Locate the cell with the specified text and output its [x, y] center coordinate. 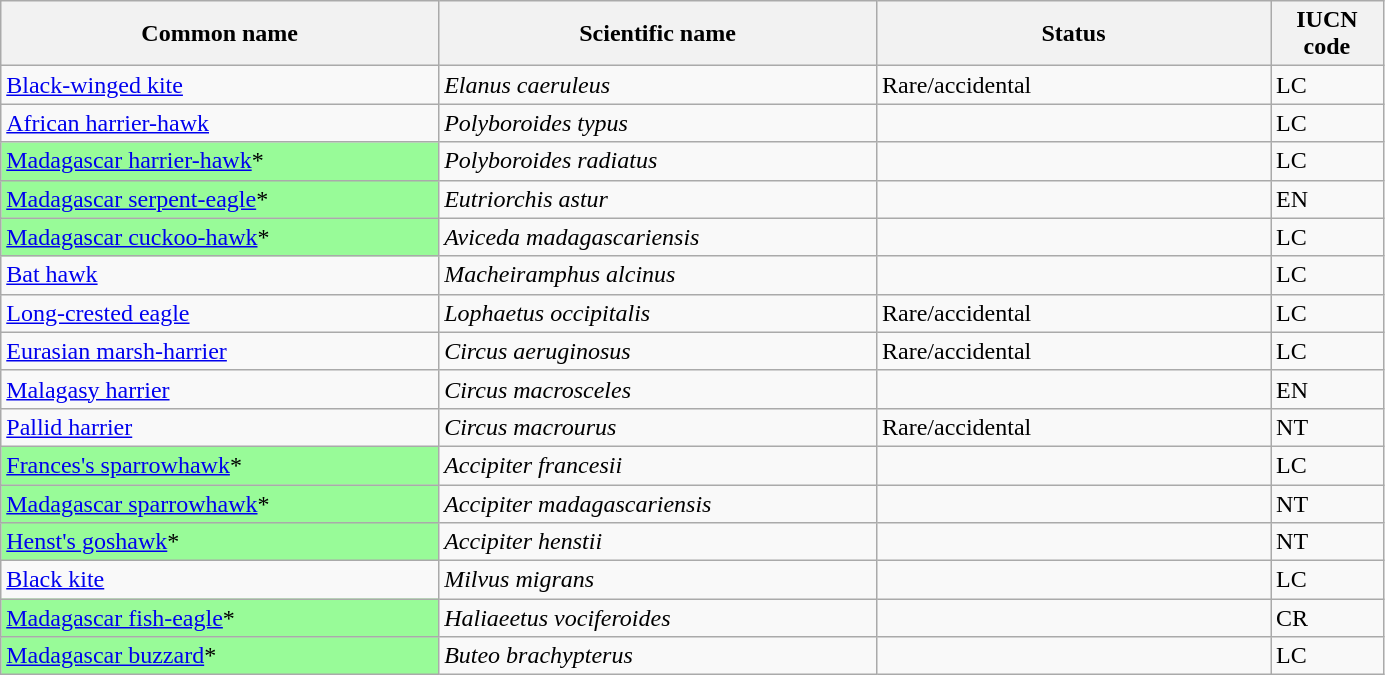
IUCN code [1328, 34]
Polyboroides radiatus [658, 161]
Long-crested eagle [220, 313]
Frances's sparrowhawk* [220, 465]
Common name [220, 34]
Bat hawk [220, 275]
Scientific name [658, 34]
Milvus migrans [658, 580]
Circus macrosceles [658, 389]
Henst's goshawk* [220, 542]
Madagascar cuckoo-hawk* [220, 237]
Macheiramphus alcinus [658, 275]
Aviceda madagascariensis [658, 237]
Lophaetus occipitalis [658, 313]
Accipiter henstii [658, 542]
Pallid harrier [220, 427]
Haliaeetus vociferoides [658, 618]
Madagascar fish-eagle* [220, 618]
CR [1328, 618]
Madagascar buzzard* [220, 656]
Black kite [220, 580]
Accipiter madagascariensis [658, 503]
Buteo brachypterus [658, 656]
Eurasian marsh-harrier [220, 351]
Accipiter francesii [658, 465]
African harrier-hawk [220, 123]
Black-winged kite [220, 85]
Circus aeruginosus [658, 351]
Circus macrourus [658, 427]
Madagascar serpent-eagle* [220, 199]
Elanus caeruleus [658, 85]
Madagascar harrier-hawk* [220, 161]
Malagasy harrier [220, 389]
Eutriorchis astur [658, 199]
Madagascar sparrowhawk* [220, 503]
Status [1073, 34]
Polyboroides typus [658, 123]
